Pinpoint the cell where the given text exists, returning its [X, Y] midpoint coordinate. 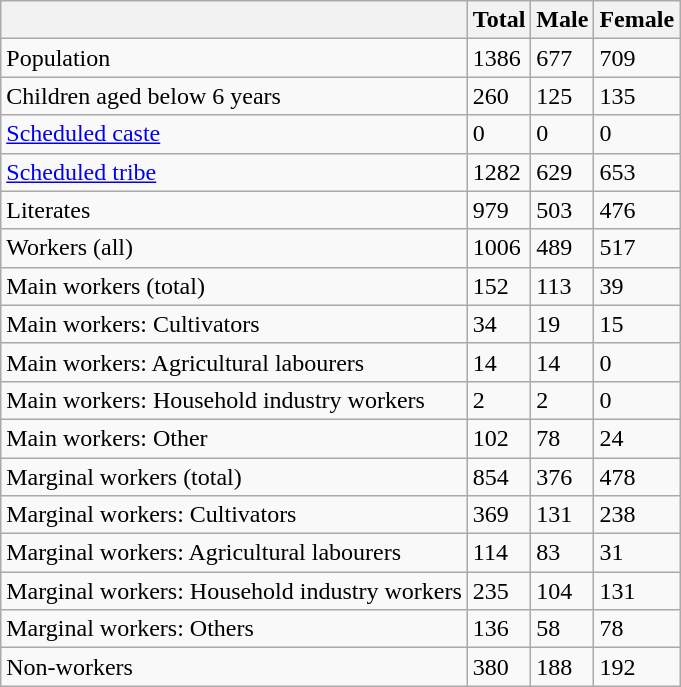
380 [499, 667]
Scheduled caste [234, 134]
503 [562, 210]
1006 [499, 248]
Children aged below 6 years [234, 96]
Scheduled tribe [234, 172]
Non-workers [234, 667]
Main workers: Household industry workers [234, 400]
1386 [499, 58]
Total [499, 20]
376 [562, 477]
629 [562, 172]
476 [637, 210]
113 [562, 286]
Main workers (total) [234, 286]
369 [499, 515]
517 [637, 248]
Population [234, 58]
34 [499, 324]
Literates [234, 210]
1282 [499, 172]
192 [637, 667]
102 [499, 438]
104 [562, 591]
979 [499, 210]
188 [562, 667]
854 [499, 477]
Main workers: Other [234, 438]
Main workers: Agricultural labourers [234, 362]
114 [499, 553]
Marginal workers: Cultivators [234, 515]
235 [499, 591]
19 [562, 324]
39 [637, 286]
Male [562, 20]
31 [637, 553]
Marginal workers: Others [234, 629]
260 [499, 96]
653 [637, 172]
83 [562, 553]
238 [637, 515]
15 [637, 324]
135 [637, 96]
478 [637, 477]
677 [562, 58]
709 [637, 58]
58 [562, 629]
24 [637, 438]
125 [562, 96]
Main workers: Cultivators [234, 324]
489 [562, 248]
Marginal workers (total) [234, 477]
Workers (all) [234, 248]
Marginal workers: Agricultural labourers [234, 553]
152 [499, 286]
136 [499, 629]
Marginal workers: Household industry workers [234, 591]
Female [637, 20]
